Return the [X, Y] coordinate for the center point of the cell that contains the specified text.  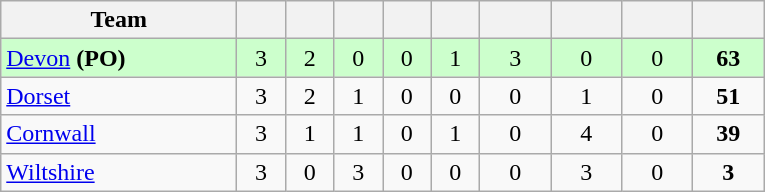
Dorset [119, 96]
Cornwall [119, 134]
Wiltshire [119, 172]
39 [728, 134]
63 [728, 58]
Devon (PO) [119, 58]
51 [728, 96]
4 [586, 134]
Team [119, 20]
